Provide the (x, y) coordinate of the cell's center where the given text is located.  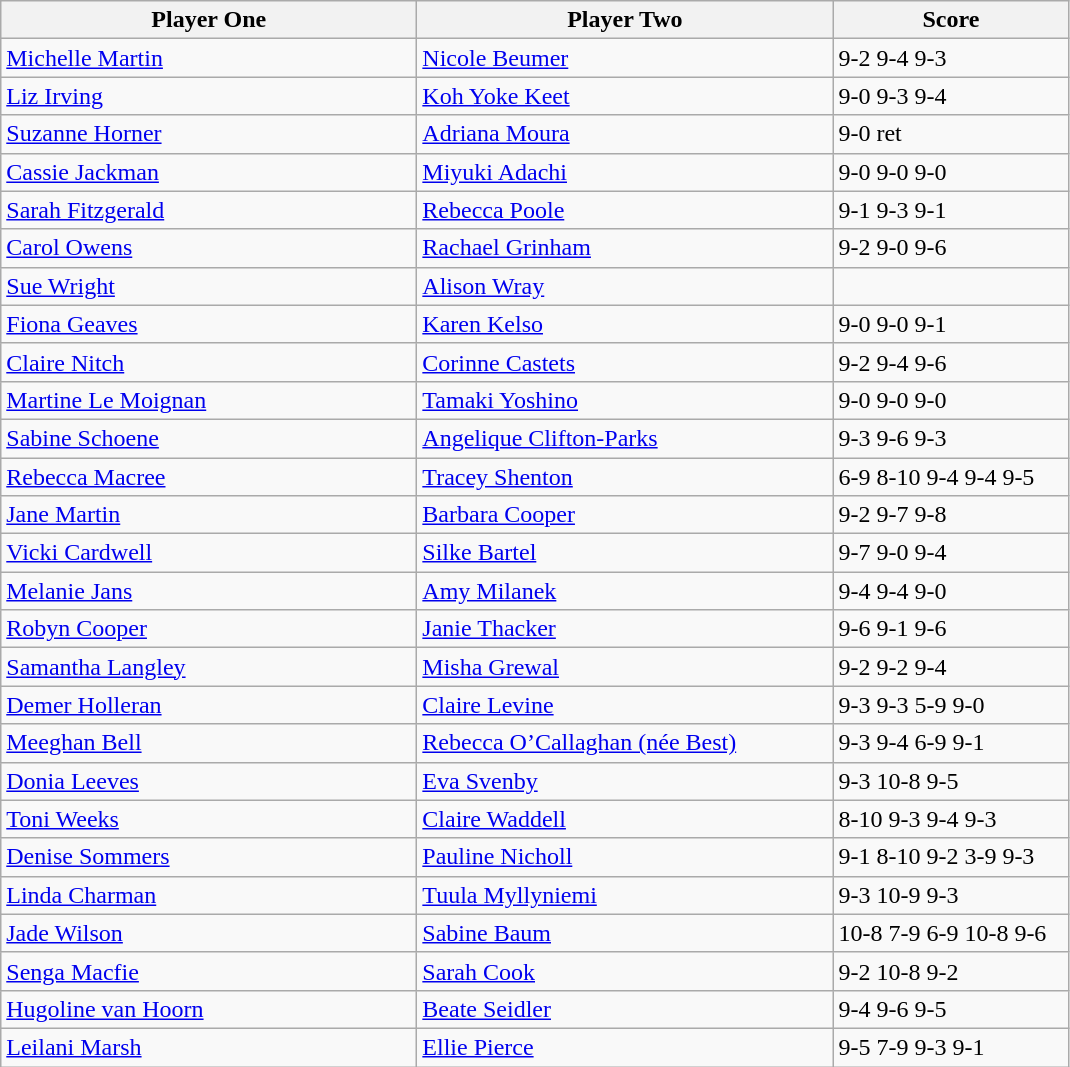
Demer Holleran (209, 705)
Samantha Langley (209, 667)
9-6 9-1 9-6 (951, 629)
Vicki Cardwell (209, 553)
9-2 10-8 9-2 (951, 971)
Ellie Pierce (625, 1047)
Misha Grewal (625, 667)
Amy Milanek (625, 591)
Adriana Moura (625, 134)
Cassie Jackman (209, 172)
Alison Wray (625, 286)
Claire Levine (625, 705)
Senga Macfie (209, 971)
Jane Martin (209, 515)
Melanie Jans (209, 591)
Tracey Shenton (625, 477)
Rachael Grinham (625, 248)
Rebecca O’Callaghan (née Best) (625, 743)
9-4 9-4 9-0 (951, 591)
Liz Irving (209, 96)
Sabine Schoene (209, 438)
Suzanne Horner (209, 134)
Beate Seidler (625, 1009)
9-3 10-9 9-3 (951, 895)
Silke Bartel (625, 553)
9-0 9-0 9-1 (951, 324)
8-10 9-3 9-4 9-3 (951, 819)
Toni Weeks (209, 819)
Sarah Cook (625, 971)
9-2 9-0 9-6 (951, 248)
Eva Svenby (625, 781)
6-9 8-10 9-4 9-4 9-5 (951, 477)
Rebecca Macree (209, 477)
9-3 9-6 9-3 (951, 438)
9-4 9-6 9-5 (951, 1009)
Tuula Myllyniemi (625, 895)
Corinne Castets (625, 362)
Angelique Clifton-Parks (625, 438)
9-1 9-3 9-1 (951, 210)
Koh Yoke Keet (625, 96)
9-0 9-3 9-4 (951, 96)
Leilani Marsh (209, 1047)
Karen Kelso (625, 324)
9-2 9-4 9-6 (951, 362)
9-3 9-3 5-9 9-0 (951, 705)
10-8 7-9 6-9 10-8 9-6 (951, 933)
9-3 9-4 6-9 9-1 (951, 743)
9-5 7-9 9-3 9-1 (951, 1047)
Pauline Nicholl (625, 857)
Donia Leeves (209, 781)
Rebecca Poole (625, 210)
9-0 ret (951, 134)
Sue Wright (209, 286)
Claire Nitch (209, 362)
Player Two (625, 20)
Meeghan Bell (209, 743)
Claire Waddell (625, 819)
Carol Owens (209, 248)
Player One (209, 20)
Sabine Baum (625, 933)
Denise Sommers (209, 857)
Miyuki Adachi (625, 172)
Janie Thacker (625, 629)
Score (951, 20)
Robyn Cooper (209, 629)
9-3 10-8 9-5 (951, 781)
9-2 9-2 9-4 (951, 667)
Linda Charman (209, 895)
Nicole Beumer (625, 58)
Barbara Cooper (625, 515)
Hugoline van Hoorn (209, 1009)
Michelle Martin (209, 58)
9-2 9-7 9-8 (951, 515)
Martine Le Moignan (209, 400)
Sarah Fitzgerald (209, 210)
Fiona Geaves (209, 324)
9-1 8-10 9-2 3-9 9-3 (951, 857)
9-2 9-4 9-3 (951, 58)
Tamaki Yoshino (625, 400)
Jade Wilson (209, 933)
9-7 9-0 9-4 (951, 553)
